From the cell containing the given text, extract its center point as (X, Y) coordinate. 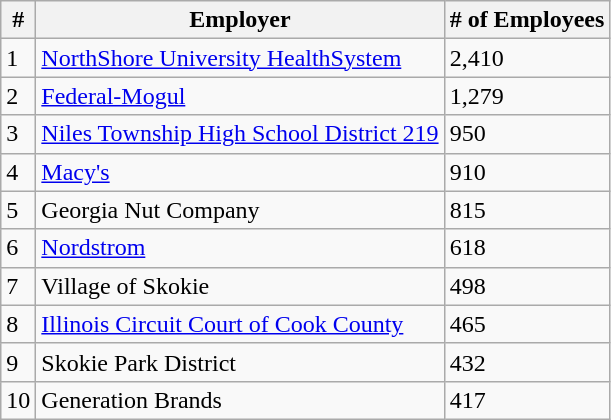
# (18, 20)
# of Employees (527, 20)
8 (18, 324)
Employer (240, 20)
Illinois Circuit Court of Cook County (240, 324)
Federal-Mogul (240, 96)
Georgia Nut Company (240, 210)
1 (18, 58)
Niles Township High School District 219 (240, 134)
417 (527, 400)
Nordstrom (240, 248)
9 (18, 362)
465 (527, 324)
5 (18, 210)
Village of Skokie (240, 286)
7 (18, 286)
950 (527, 134)
3 (18, 134)
498 (527, 286)
Macy's (240, 172)
NorthShore University HealthSystem (240, 58)
Generation Brands (240, 400)
2,410 (527, 58)
10 (18, 400)
2 (18, 96)
1,279 (527, 96)
6 (18, 248)
432 (527, 362)
910 (527, 172)
815 (527, 210)
Skokie Park District (240, 362)
4 (18, 172)
618 (527, 248)
